Locate the cell with the specified text and output its (X, Y) center coordinate. 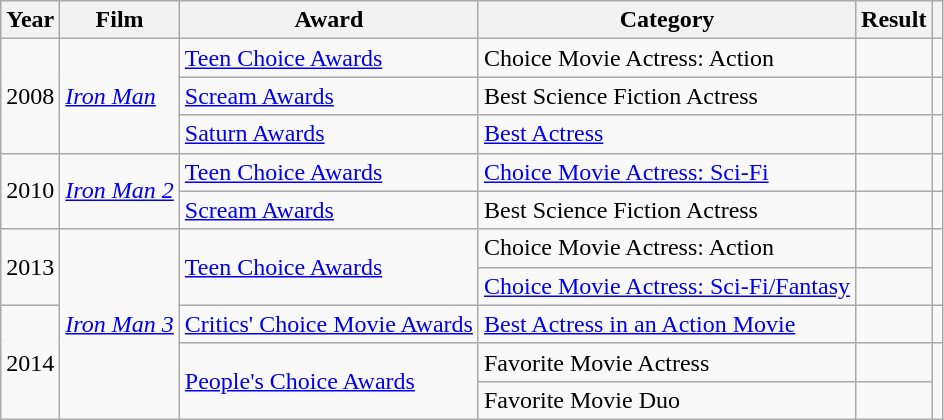
Best Actress in an Action Movie (666, 324)
Saturn Awards (328, 134)
2013 (30, 267)
Choice Movie Actress: Sci-Fi/Fantasy (666, 286)
Category (666, 20)
Choice Movie Actress: Sci-Fi (666, 172)
Best Actress (666, 134)
Favorite Movie Duo (666, 400)
2010 (30, 191)
Result (894, 20)
Film (120, 20)
Iron Man 3 (120, 324)
Critics' Choice Movie Awards (328, 324)
People's Choice Awards (328, 381)
Year (30, 20)
Iron Man 2 (120, 191)
Iron Man (120, 96)
2014 (30, 362)
2008 (30, 96)
Award (328, 20)
Favorite Movie Actress (666, 362)
